Capture the cell that displays the provided text and extract its (X, Y) central coordinate. 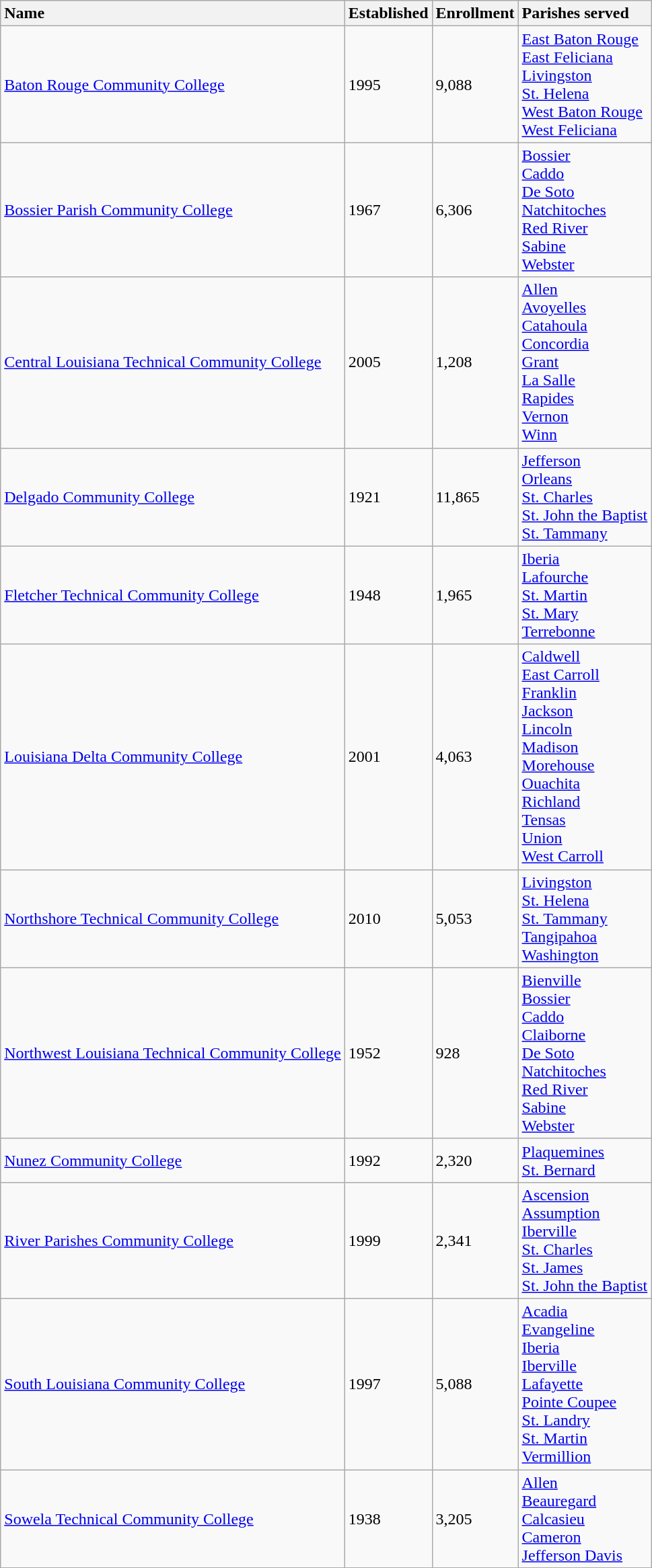
Louisiana Delta Community College (173, 757)
928 (475, 1053)
BienvilleBossierCaddoClaiborneDe SotoNatchitochesRed RiverSabineWebster (585, 1053)
3,205 (475, 1519)
IberiaLafourcheSt. MartinSt. MaryTerrebonne (585, 595)
Bossier Parish Community College (173, 210)
1992 (388, 1161)
Parishes served (585, 13)
5,088 (475, 1384)
AcadiaEvangelineIberiaIbervilleLafayettePointe CoupeeSt. LandrySt. MartinVermillion (585, 1384)
South Louisiana Community College (173, 1384)
1938 (388, 1519)
1995 (388, 85)
6,306 (475, 210)
1948 (388, 595)
1,965 (475, 595)
Enrollment (475, 13)
1952 (388, 1053)
AllenBeauregardCalcasieuCameronJefferson Davis (585, 1519)
Baton Rouge Community College (173, 85)
Sowela Technical Community College (173, 1519)
BossierCaddoDe SotoNatchitochesRed RiverSabineWebster (585, 210)
9,088 (475, 85)
Nunez Community College (173, 1161)
CaldwellEast CarrollFranklinJacksonLincolnMadisonMorehouseOuachitaRichlandTensasUnionWest Carroll (585, 757)
Northwest Louisiana Technical Community College (173, 1053)
1967 (388, 210)
River Parishes Community College (173, 1240)
LivingstonSt. HelenaSt. TammanyTangipahoaWashington (585, 918)
Northshore Technical Community College (173, 918)
PlaqueminesSt. Bernard (585, 1161)
1921 (388, 497)
2001 (388, 757)
2,320 (475, 1161)
AscensionAssumptionIbervilleSt. CharlesSt. JamesSt. John the Baptist (585, 1240)
1999 (388, 1240)
11,865 (475, 497)
Established (388, 13)
2,341 (475, 1240)
Delgado Community College (173, 497)
East Baton RougeEast FelicianaLivingstonSt. HelenaWest Baton RougeWest Feliciana (585, 85)
Central Louisiana Technical Community College (173, 362)
1,208 (475, 362)
Fletcher Technical Community College (173, 595)
5,053 (475, 918)
4,063 (475, 757)
JeffersonOrleansSt. CharlesSt. John the BaptistSt. Tammany (585, 497)
2010 (388, 918)
2005 (388, 362)
AllenAvoyellesCatahoulaConcordiaGrantLa SalleRapidesVernonWinn (585, 362)
1997 (388, 1384)
Name (173, 13)
